Capture the cell that displays the provided text and extract its [X, Y] central coordinate. 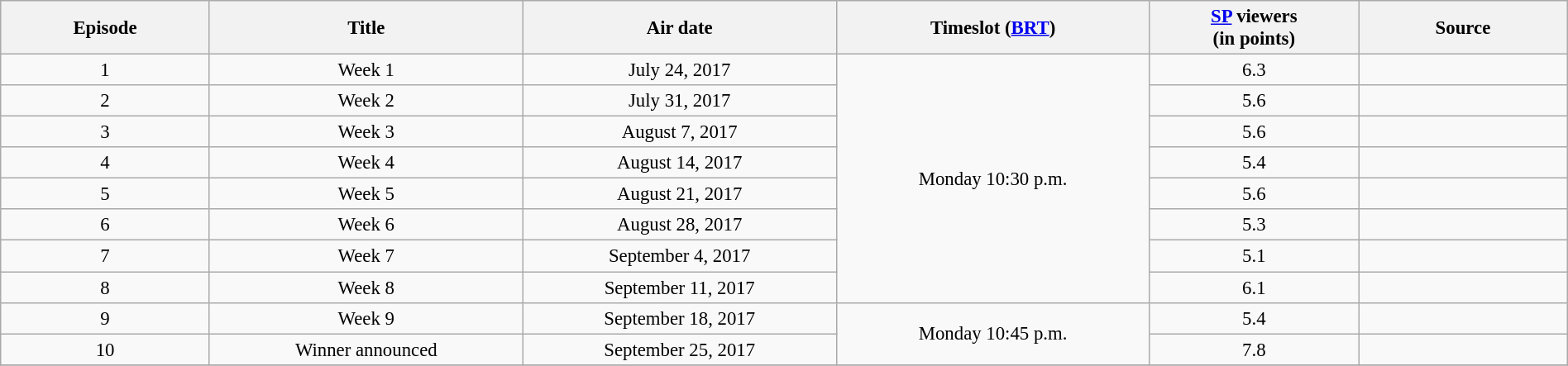
Source [1464, 28]
Week 5 [366, 194]
Week 4 [366, 163]
September 18, 2017 [680, 318]
3 [106, 132]
July 24, 2017 [680, 70]
September 4, 2017 [680, 256]
9 [106, 318]
Week 6 [366, 226]
5.1 [1254, 256]
6.3 [1254, 70]
Week 7 [366, 256]
Episode [106, 28]
August 7, 2017 [680, 132]
Week 3 [366, 132]
Week 8 [366, 288]
Title [366, 28]
August 21, 2017 [680, 194]
Monday 10:45 p.m. [992, 334]
6.1 [1254, 288]
7.8 [1254, 349]
Monday 10:30 p.m. [992, 178]
2 [106, 101]
September 11, 2017 [680, 288]
Week 2 [366, 101]
SP viewers(in points) [1254, 28]
8 [106, 288]
Winner announced [366, 349]
5 [106, 194]
7 [106, 256]
5.3 [1254, 226]
Timeslot (BRT) [992, 28]
September 25, 2017 [680, 349]
July 31, 2017 [680, 101]
1 [106, 70]
6 [106, 226]
10 [106, 349]
August 14, 2017 [680, 163]
August 28, 2017 [680, 226]
4 [106, 163]
Week 9 [366, 318]
Air date [680, 28]
Week 1 [366, 70]
